Locate the cell with the specified text and output its (X, Y) center coordinate. 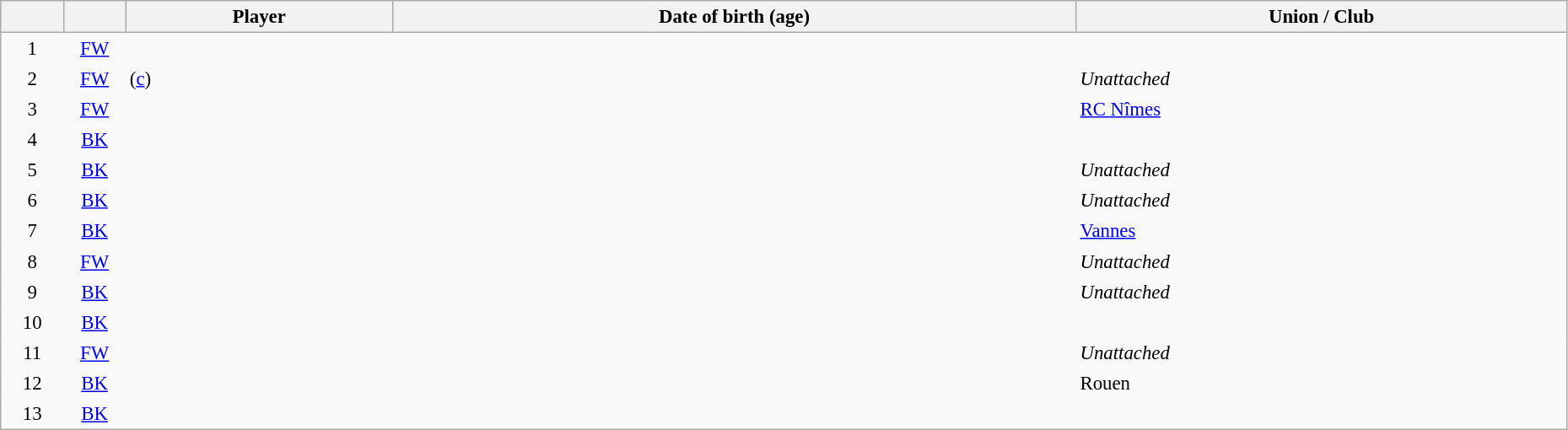
10 (32, 322)
11 (32, 352)
13 (32, 413)
RC Nîmes (1321, 109)
6 (32, 201)
(c) (259, 78)
Vannes (1321, 231)
Date of birth (age) (734, 17)
5 (32, 170)
2 (32, 78)
1 (32, 49)
4 (32, 140)
Player (259, 17)
Union / Club (1321, 17)
Rouen (1321, 383)
8 (32, 261)
9 (32, 292)
12 (32, 383)
3 (32, 109)
7 (32, 231)
